Find where the given text appears and provide that cell's center as [X, Y] coordinate. 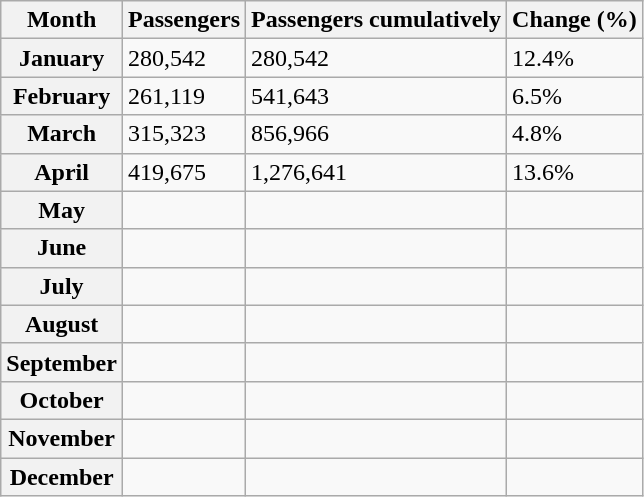
July [62, 286]
12.4% [575, 58]
December [62, 477]
September [62, 362]
Change (%) [575, 20]
541,643 [376, 96]
February [62, 96]
January [62, 58]
April [62, 172]
June [62, 248]
November [62, 438]
October [62, 400]
261,119 [184, 96]
May [62, 210]
315,323 [184, 134]
Month [62, 20]
August [62, 324]
Passengers cumulatively [376, 20]
4.8% [575, 134]
13.6% [575, 172]
1,276,641 [376, 172]
856,966 [376, 134]
6.5% [575, 96]
419,675 [184, 172]
March [62, 134]
Passengers [184, 20]
